Output the [X, Y] coordinate of the center of the cell containing the given text.  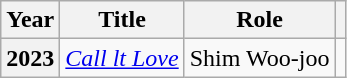
Call lt Love [122, 58]
Year [30, 20]
2023 [30, 58]
Role [260, 20]
Shim Woo-joo [260, 58]
Title [122, 20]
